Detect which cell encompasses the target text, then output its (x, y) center coordinate. 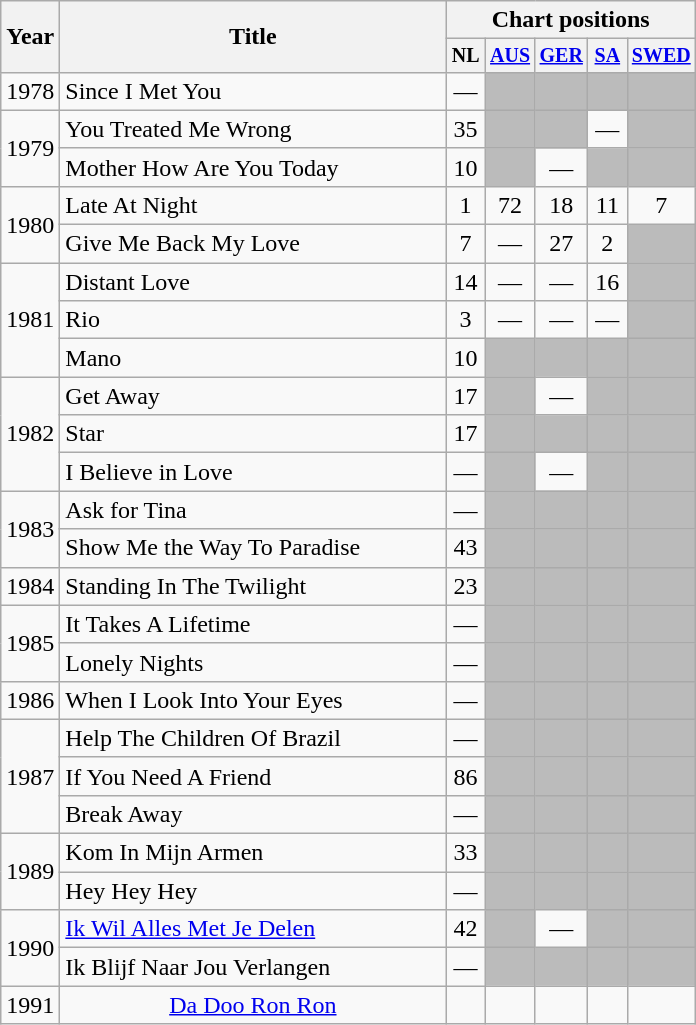
1981 (30, 320)
Da Doo Ron Ron (253, 1005)
1987 (30, 776)
18 (562, 205)
11 (608, 205)
2 (608, 244)
Mano (253, 358)
1985 (30, 643)
It Takes A Lifetime (253, 624)
Give Me Back My Love (253, 244)
Distant Love (253, 282)
Year (30, 37)
1991 (30, 1005)
Ik Blijf Naar Jou Verlangen (253, 967)
16 (608, 282)
33 (466, 853)
Standing In The Twilight (253, 586)
Break Away (253, 814)
Title (253, 37)
3 (466, 320)
When I Look Into Your Eyes (253, 700)
AUS (510, 56)
35 (466, 129)
43 (466, 548)
If You Need A Friend (253, 776)
1982 (30, 434)
27 (562, 244)
86 (466, 776)
Ask for Tina (253, 510)
23 (466, 586)
1980 (30, 224)
NL (466, 56)
Get Away (253, 396)
SA (608, 56)
14 (466, 282)
Ik Wil Alles Met Je Delen (253, 929)
1978 (30, 91)
I Believe in Love (253, 472)
1989 (30, 872)
1 (466, 205)
Help The Children Of Brazil (253, 738)
SWED (661, 56)
You Treated Me Wrong (253, 129)
1983 (30, 529)
Show Me the Way To Paradise (253, 548)
1979 (30, 148)
72 (510, 205)
Kom In Mijn Armen (253, 853)
Mother How Are You Today (253, 167)
Chart positions (571, 20)
Lonely Nights (253, 662)
1986 (30, 700)
Late At Night (253, 205)
Star (253, 434)
Hey Hey Hey (253, 891)
Since I Met You (253, 91)
42 (466, 929)
GER (562, 56)
1984 (30, 586)
1990 (30, 948)
Rio (253, 320)
